Return [x, y] of the center of cell containing provided text 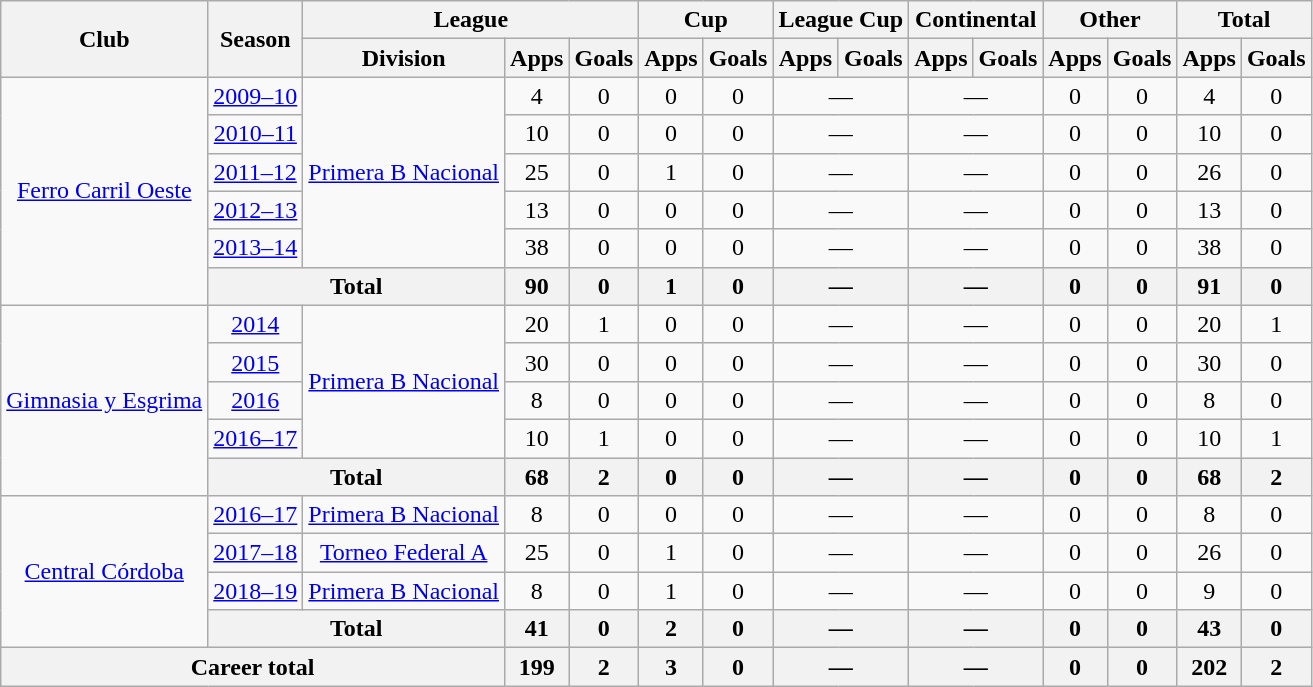
Career total [253, 667]
2018–19 [256, 591]
2010–11 [256, 134]
2009–10 [256, 96]
43 [1209, 629]
Gimnasia y Esgrima [104, 400]
2016 [256, 400]
League [471, 20]
2017–18 [256, 553]
2014 [256, 324]
41 [537, 629]
2015 [256, 362]
Club [104, 39]
Ferro Carril Oeste [104, 191]
3 [671, 667]
202 [1209, 667]
2012–13 [256, 210]
Division [404, 58]
League Cup [841, 20]
Season [256, 39]
9 [1209, 591]
2013–14 [256, 248]
Central Córdoba [104, 572]
91 [1209, 286]
199 [537, 667]
Other [1110, 20]
90 [537, 286]
Torneo Federal A [404, 553]
Cup [706, 20]
2011–12 [256, 172]
Continental [976, 20]
